Return the (x, y) coordinate for the center point of the cell that contains the specified text.  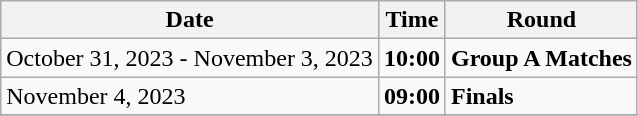
10:00 (412, 58)
Finals (541, 96)
Time (412, 20)
November 4, 2023 (190, 96)
Group A Matches (541, 58)
October 31, 2023 - November 3, 2023 (190, 58)
09:00 (412, 96)
Date (190, 20)
Round (541, 20)
